Identify which cell holds the provided text, then report its (x, y) central coordinate. 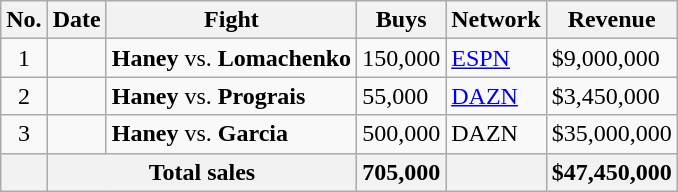
705,000 (402, 172)
2 (24, 96)
150,000 (402, 58)
Haney vs. Prograis (231, 96)
Buys (402, 20)
500,000 (402, 134)
Haney vs. Lomachenko (231, 58)
Fight (231, 20)
1 (24, 58)
$35,000,000 (612, 134)
No. (24, 20)
$47,450,000 (612, 172)
55,000 (402, 96)
Revenue (612, 20)
ESPN (496, 58)
$9,000,000 (612, 58)
3 (24, 134)
Date (76, 20)
Haney vs. Garcia (231, 134)
$3,450,000 (612, 96)
Total sales (202, 172)
Network (496, 20)
